Pinpoint the cell where the given text exists, returning its [X, Y] midpoint coordinate. 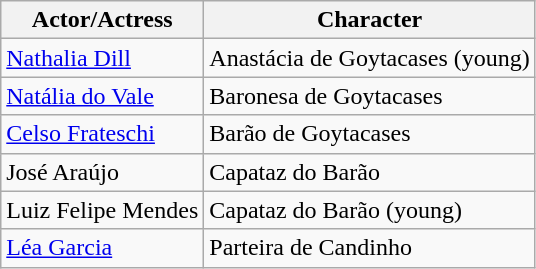
José Araújo [102, 172]
Celso Frateschi [102, 134]
Natália do Vale [102, 96]
Anastácia de Goytacases (young) [370, 58]
Baronesa de Goytacases [370, 96]
Nathalia Dill [102, 58]
Capataz do Barão (young) [370, 210]
Capataz do Barão [370, 172]
Léa Garcia [102, 248]
Luiz Felipe Mendes [102, 210]
Actor/Actress [102, 20]
Parteira de Candinho [370, 248]
Character [370, 20]
Barão de Goytacases [370, 134]
